Identify which cell holds the provided text, then report its (x, y) central coordinate. 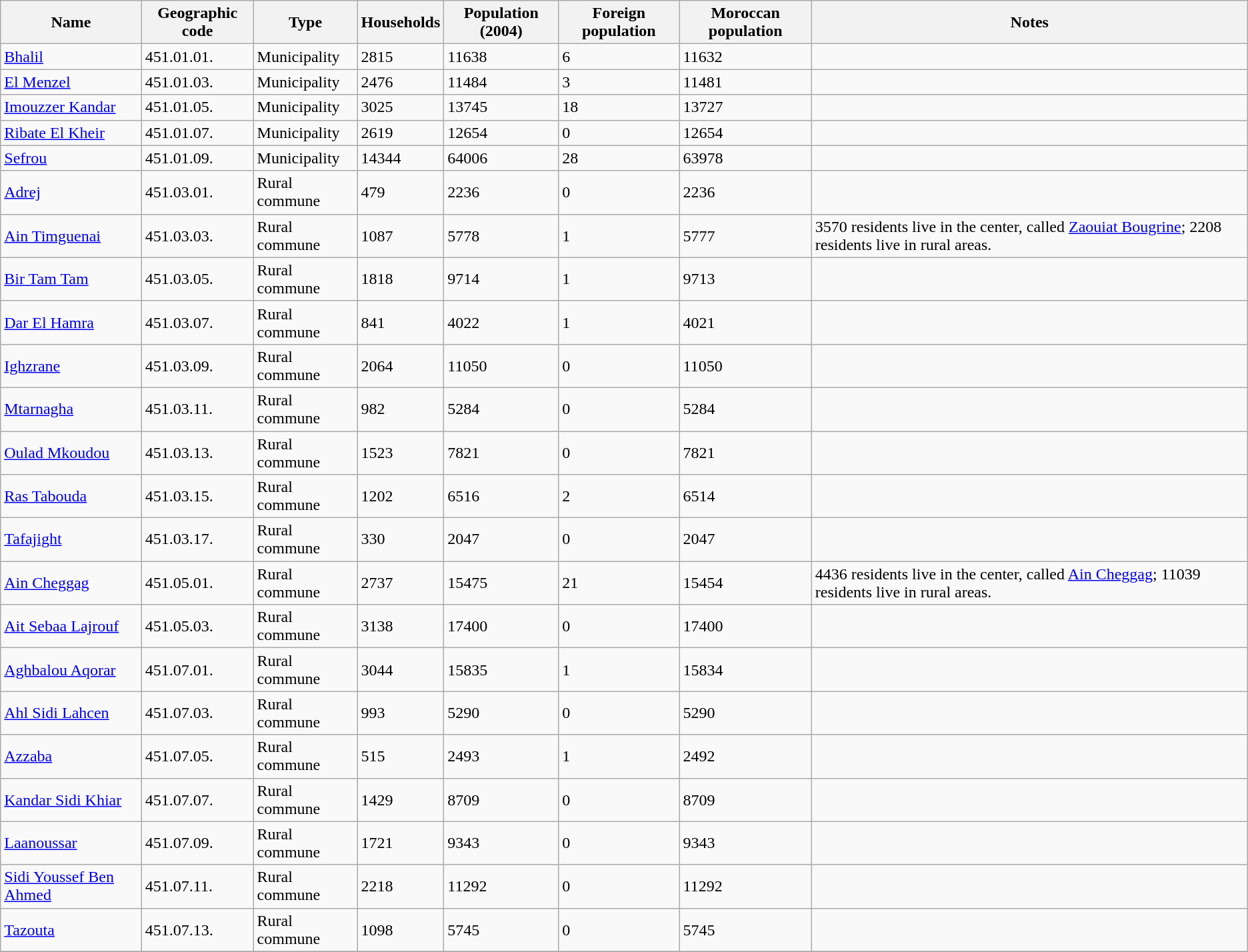
451.01.07. (197, 133)
993 (401, 713)
Ain Timguenai (71, 236)
5777 (745, 236)
2476 (401, 82)
Sefrou (71, 158)
Azzaba (71, 756)
15835 (501, 669)
2619 (401, 133)
451.01.01. (197, 57)
515 (401, 756)
451.03.11. (197, 409)
6514 (745, 496)
Bhalil (71, 57)
Ahl Sidi Lahcen (71, 713)
451.05.01. (197, 583)
3025 (401, 107)
Households (401, 23)
18 (619, 107)
451.07.13. (197, 929)
4436 residents live in the center, called Ain Cheggag; 11039 residents live in rural areas. (1029, 583)
Laanoussar (71, 843)
Ait Sebaa Lajrouf (71, 627)
9714 (501, 279)
2 (619, 496)
2737 (401, 583)
982 (401, 409)
451.03.17. (197, 540)
451.01.09. (197, 158)
Bir Tam Tam (71, 279)
451.07.03. (197, 713)
13745 (501, 107)
Ighzrane (71, 365)
15475 (501, 583)
330 (401, 540)
Foreign population (619, 23)
451.05.03. (197, 627)
1087 (401, 236)
63978 (745, 158)
El Menzel (71, 82)
451.03.09. (197, 365)
3570 residents live in the center, called Zaouiat Bougrine; 2208 residents live in rural areas. (1029, 236)
Sidi Youssef Ben Ahmed (71, 887)
15834 (745, 669)
11638 (501, 57)
451.07.09. (197, 843)
5778 (501, 236)
4021 (745, 323)
Ribate El Kheir (71, 133)
13727 (745, 107)
14344 (401, 158)
451.03.01. (197, 192)
1429 (401, 800)
451.03.15. (197, 496)
3 (619, 82)
Dar El Hamra (71, 323)
6516 (501, 496)
1523 (401, 452)
2493 (501, 756)
Kandar Sidi Khiar (71, 800)
3044 (401, 669)
21 (619, 583)
Population (2004) (501, 23)
2492 (745, 756)
Mtarnagha (71, 409)
451.07.07. (197, 800)
841 (401, 323)
28 (619, 158)
451.03.05. (197, 279)
Adrej (71, 192)
Type (305, 23)
451.03.07. (197, 323)
Moroccan population (745, 23)
Oulad Mkoudou (71, 452)
451.07.01. (197, 669)
64006 (501, 158)
4022 (501, 323)
3138 (401, 627)
11632 (745, 57)
1098 (401, 929)
Ain Cheggag (71, 583)
451.03.13. (197, 452)
451.03.03. (197, 236)
451.01.03. (197, 82)
11481 (745, 82)
451.07.11. (197, 887)
451.07.05. (197, 756)
2815 (401, 57)
11484 (501, 82)
Aghbalou Aqorar (71, 669)
15454 (745, 583)
Imouzzer Kandar (71, 107)
9713 (745, 279)
Geographic code (197, 23)
Notes (1029, 23)
1721 (401, 843)
Ras Tabouda (71, 496)
1818 (401, 279)
2218 (401, 887)
451.01.05. (197, 107)
479 (401, 192)
Tafajight (71, 540)
Tazouta (71, 929)
6 (619, 57)
Name (71, 23)
2064 (401, 365)
1202 (401, 496)
